Search for the cell housing the specified text and yield its [X, Y] center coordinate. 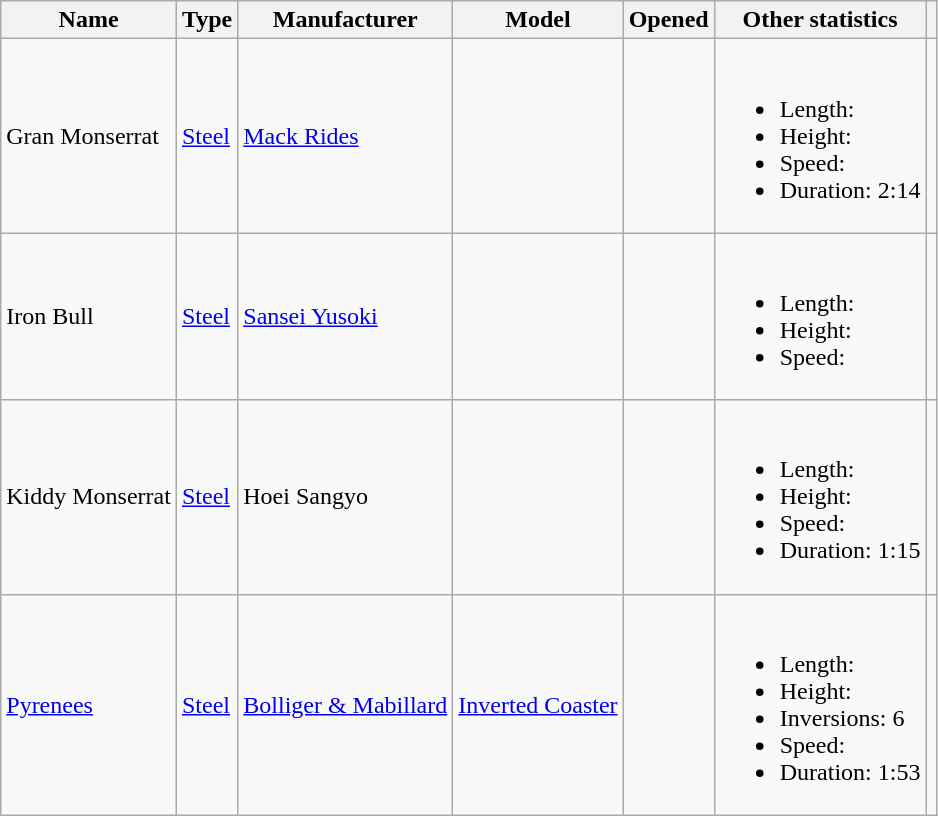
Name [89, 20]
Iron Bull [89, 316]
Gran Monserrat [89, 136]
Model [538, 20]
Length: Height: Speed: Duration: 1:15 [820, 497]
Type [206, 20]
Opened [668, 20]
Bolliger & Mabillard [346, 704]
Other statistics [820, 20]
Pyrenees [89, 704]
Length: Height: Speed: Duration: 2:14 [820, 136]
Kiddy Monserrat [89, 497]
Manufacturer [346, 20]
Hoei Sangyo [346, 497]
Inverted Coaster [538, 704]
Length: Height: Inversions: 6Speed: Duration: 1:53 [820, 704]
Sansei Yusoki [346, 316]
Length: Height: Speed: [820, 316]
Mack Rides [346, 136]
